Locate the cell with the specified text and output its (x, y) center coordinate. 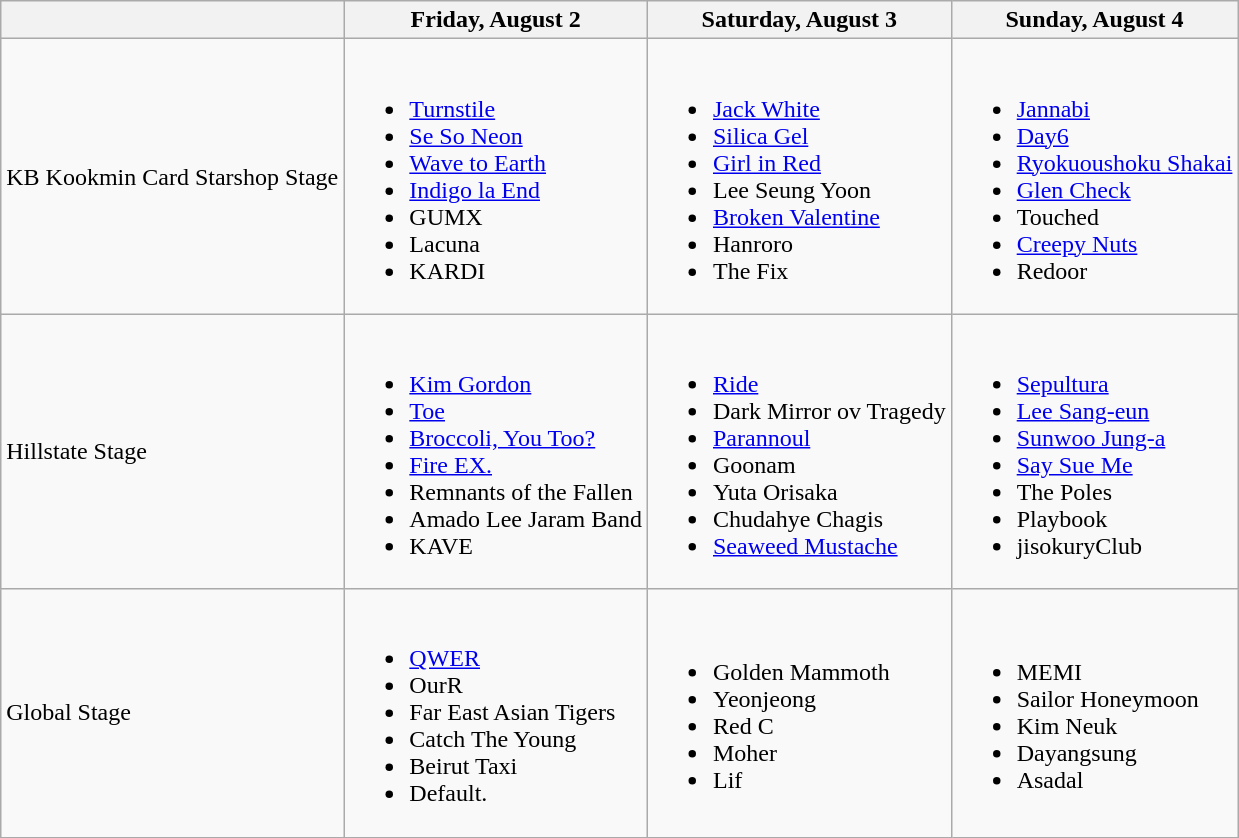
Sunday, August 4 (1094, 20)
QWEROurRFar East Asian TigersCatch The YoungBeirut TaxiDefault. (496, 713)
Kim GordonToeBroccoli, You Too?Fire EX.Remnants of the FallenAmado Lee Jaram BandKAVE (496, 452)
Golden MammothYeonjeongRed CMoherLif (799, 713)
Global Stage (172, 713)
TurnstileSe So NeonWave to EarthIndigo la EndGUMXLacunaKARDI (496, 176)
KB Kookmin Card Starshop Stage (172, 176)
SepulturaLee Sang-eunSunwoo Jung-aSay Sue MeThe PolesPlaybookjisokuryClub (1094, 452)
Jack WhiteSilica GelGirl in RedLee Seung YoonBroken ValentineHanroroThe Fix (799, 176)
Hillstate Stage (172, 452)
RideDark Mirror ov TragedyParannoulGoonamYuta OrisakaChudahye ChagisSeaweed Mustache (799, 452)
MEMISailor HoneymoonKim NeukDayangsungAsadal (1094, 713)
Saturday, August 3 (799, 20)
Friday, August 2 (496, 20)
JannabiDay6Ryokuoushoku Shakai Glen CheckTouchedCreepy NutsRedoor (1094, 176)
